Output the [X, Y] coordinate of the center of the cell containing the given text.  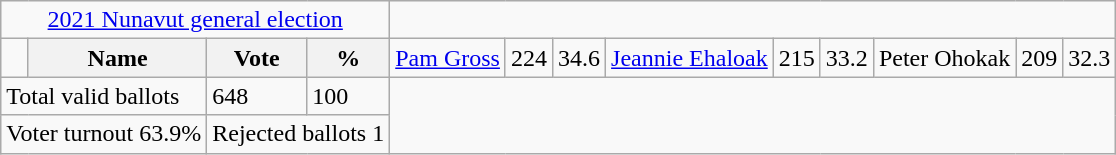
648 [257, 96]
34.6 [580, 58]
Pam Gross [448, 58]
% [348, 58]
Voter turnout 63.9% [104, 134]
Total valid ballots [104, 96]
224 [528, 58]
Vote [257, 58]
215 [796, 58]
Peter Ohokak [944, 58]
100 [348, 96]
Jeannie Ehaloak [690, 58]
32.3 [1090, 58]
Name [117, 58]
33.2 [846, 58]
209 [1040, 58]
Rejected ballots 1 [298, 134]
2021 Nunavut general election [196, 20]
